Find where the given text appears and provide that cell's center as [X, Y] coordinate. 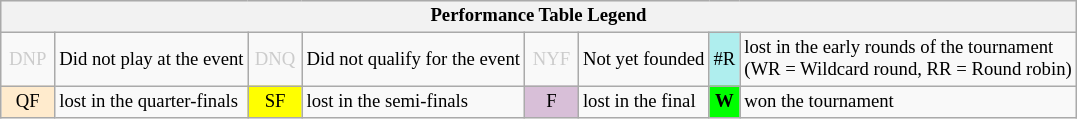
Did not play at the event [152, 60]
lost in the semi-finals [413, 102]
lost in the quarter-finals [152, 102]
Performance Table Legend [538, 16]
SF [275, 102]
DNP [28, 60]
DNQ [275, 60]
won the tournament [908, 102]
QF [28, 102]
#R [724, 60]
F [551, 102]
lost in the early rounds of the tournament(WR = Wildcard round, RR = Round robin) [908, 60]
NYF [551, 60]
lost in the final [643, 102]
W [724, 102]
Not yet founded [643, 60]
Did not qualify for the event [413, 60]
